Identify which cell holds the provided text, then report its [X, Y] central coordinate. 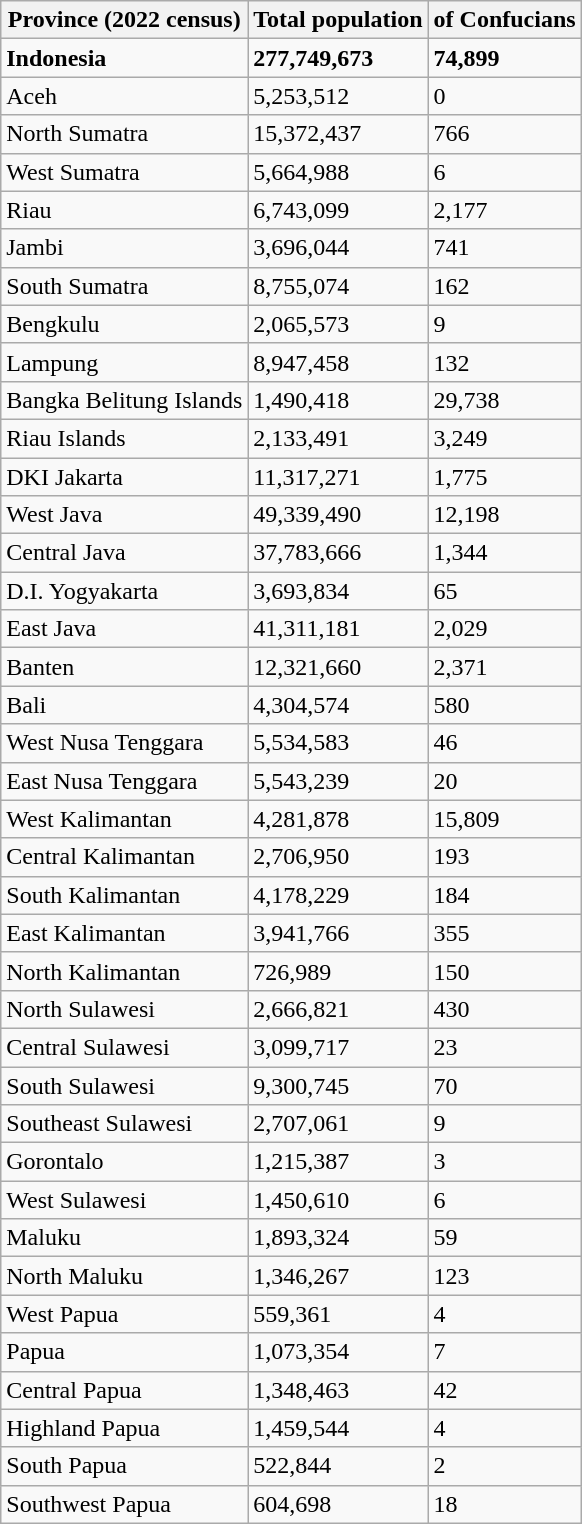
2,065,573 [338, 324]
2 [504, 1466]
Province (2022 census) [124, 20]
37,783,666 [338, 553]
South Sulawesi [124, 1085]
2,666,821 [338, 1009]
15,372,437 [338, 134]
559,361 [338, 1314]
7 [504, 1352]
12,321,660 [338, 667]
0 [504, 96]
South Papua [124, 1466]
D.I. Yogyakarta [124, 591]
430 [504, 1009]
Highland Papua [124, 1428]
Papua [124, 1352]
Riau Islands [124, 438]
South Kalimantan [124, 895]
Lampung [124, 362]
West Nusa Tenggara [124, 743]
4,304,574 [338, 705]
741 [504, 248]
2,371 [504, 667]
6,743,099 [338, 210]
1,344 [504, 553]
726,989 [338, 971]
East Nusa Tenggara [124, 781]
Riau [124, 210]
1,450,610 [338, 1200]
132 [504, 362]
Banten [124, 667]
Southwest Papua [124, 1504]
41,311,181 [338, 629]
3,693,834 [338, 591]
580 [504, 705]
766 [504, 134]
Total population [338, 20]
2,707,061 [338, 1124]
3,696,044 [338, 248]
1,346,267 [338, 1276]
74,899 [504, 58]
1,775 [504, 477]
150 [504, 971]
1,893,324 [338, 1238]
123 [504, 1276]
Central Papua [124, 1390]
8,947,458 [338, 362]
1,490,418 [338, 400]
4,281,878 [338, 819]
West Sulawesi [124, 1200]
5,664,988 [338, 172]
Maluku [124, 1238]
of Confucians [504, 20]
Central Java [124, 553]
DKI Jakarta [124, 477]
162 [504, 286]
2,133,491 [338, 438]
9,300,745 [338, 1085]
2,029 [504, 629]
1,215,387 [338, 1162]
Bengkulu [124, 324]
West Papua [124, 1314]
23 [504, 1047]
42 [504, 1390]
3,249 [504, 438]
North Sumatra [124, 134]
12,198 [504, 515]
West Kalimantan [124, 819]
46 [504, 743]
522,844 [338, 1466]
15,809 [504, 819]
Bangka Belitung Islands [124, 400]
North Maluku [124, 1276]
Central Kalimantan [124, 857]
North Sulawesi [124, 1009]
1,348,463 [338, 1390]
North Kalimantan [124, 971]
West Java [124, 515]
Indonesia [124, 58]
1,073,354 [338, 1352]
Gorontalo [124, 1162]
355 [504, 933]
18 [504, 1504]
184 [504, 895]
5,253,512 [338, 96]
193 [504, 857]
8,755,074 [338, 286]
277,749,673 [338, 58]
Southeast Sulawesi [124, 1124]
2,706,950 [338, 857]
59 [504, 1238]
2,177 [504, 210]
5,534,583 [338, 743]
East Kalimantan [124, 933]
4,178,229 [338, 895]
West Sumatra [124, 172]
Bali [124, 705]
5,543,239 [338, 781]
1,459,544 [338, 1428]
65 [504, 591]
East Java [124, 629]
3 [504, 1162]
Aceh [124, 96]
49,339,490 [338, 515]
South Sumatra [124, 286]
604,698 [338, 1504]
70 [504, 1085]
11,317,271 [338, 477]
Central Sulawesi [124, 1047]
29,738 [504, 400]
3,099,717 [338, 1047]
Jambi [124, 248]
3,941,766 [338, 933]
20 [504, 781]
